Return the [X, Y] coordinate for the center point of the cell that contains the specified text.  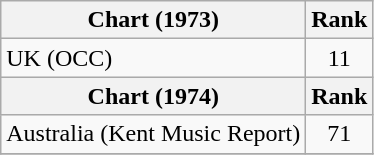
11 [340, 58]
71 [340, 134]
Chart (1973) [154, 20]
UK (OCC) [154, 58]
Australia (Kent Music Report) [154, 134]
Chart (1974) [154, 96]
